Scan for the cell matching the given text and deliver its (x, y) coordinate at center. 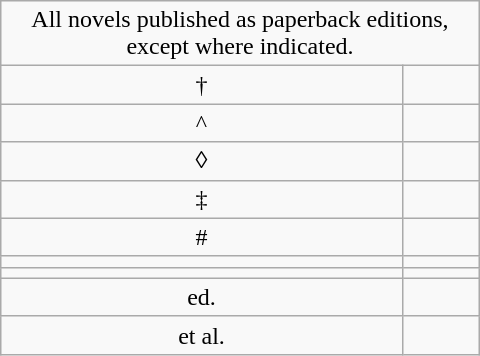
^ (202, 123)
† (202, 85)
◊ (202, 161)
‡ (202, 199)
ed. (202, 297)
# (202, 237)
et al. (202, 335)
All novels published as paperback editions, except where indicated. (240, 34)
